Return the (x, y) coordinate for the center point of the cell that contains the specified text.  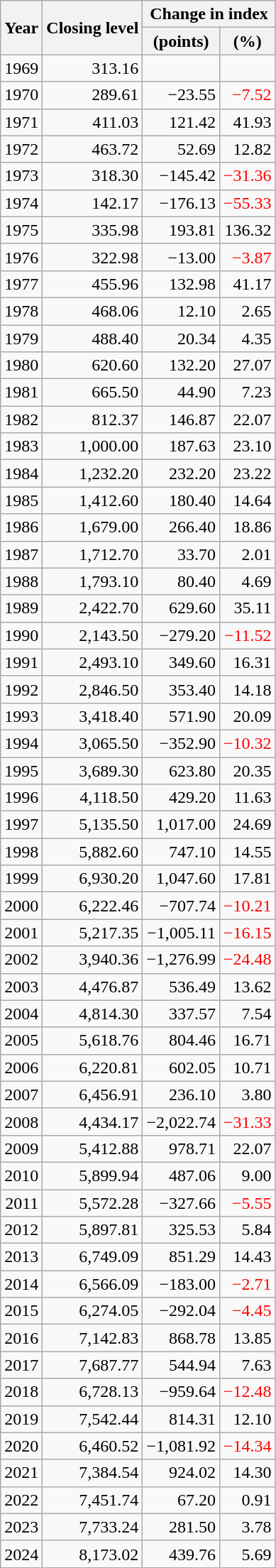
193.81 (182, 230)
18.86 (247, 527)
2018 (21, 1392)
2014 (21, 1284)
14.55 (247, 852)
4,118.50 (92, 798)
281.50 (182, 1527)
2016 (21, 1338)
1983 (21, 446)
12.82 (247, 149)
1985 (21, 500)
−16.15 (247, 933)
851.29 (182, 1257)
−31.36 (247, 176)
1,047.60 (182, 879)
9.00 (247, 1175)
1995 (21, 770)
13.62 (247, 987)
146.87 (182, 420)
2001 (21, 933)
41.17 (247, 284)
−4.45 (247, 1311)
429.20 (182, 798)
3,065.50 (92, 743)
(%) (247, 41)
7,384.54 (92, 1473)
812.37 (92, 420)
1993 (21, 716)
80.40 (182, 581)
6,566.09 (92, 1284)
536.49 (182, 987)
7,451.74 (92, 1500)
7,733.24 (92, 1527)
623.80 (182, 770)
6,456.91 (92, 1095)
5.84 (247, 1230)
6,220.81 (92, 1068)
−2.71 (247, 1284)
1,412.60 (92, 500)
3,418.40 (92, 716)
6,274.05 (92, 1311)
8,173.02 (92, 1554)
620.60 (92, 366)
1974 (21, 203)
−1,005.11 (182, 933)
6,222.46 (92, 906)
2009 (21, 1148)
1975 (21, 230)
−1,276.99 (182, 960)
1986 (21, 527)
411.03 (92, 122)
1972 (21, 149)
33.70 (182, 554)
4.69 (247, 581)
−1,081.92 (182, 1446)
924.02 (182, 1473)
463.72 (92, 149)
1988 (21, 581)
3,940.36 (92, 960)
1,017.00 (182, 825)
5.69 (247, 1554)
136.32 (247, 230)
14.64 (247, 500)
0.91 (247, 1500)
67.20 (182, 1500)
1976 (21, 257)
(points) (182, 41)
322.98 (92, 257)
1997 (21, 825)
−24.48 (247, 960)
−327.66 (182, 1203)
1971 (21, 122)
2,422.70 (92, 608)
41.93 (247, 122)
4,476.87 (92, 987)
2019 (21, 1419)
1982 (21, 420)
2022 (21, 1500)
5,897.81 (92, 1230)
132.98 (182, 284)
747.10 (182, 852)
5,572.28 (92, 1203)
4.35 (247, 339)
1977 (21, 284)
1989 (21, 608)
14.30 (247, 1473)
4,434.17 (92, 1122)
Year (21, 28)
20.09 (247, 716)
6,930.20 (92, 879)
−352.90 (182, 743)
187.63 (182, 446)
3,689.30 (92, 770)
Change in index (209, 14)
2017 (21, 1365)
17.81 (247, 879)
978.71 (182, 1148)
266.40 (182, 527)
180.40 (182, 500)
2023 (21, 1527)
2024 (21, 1554)
5,412.88 (92, 1148)
−707.74 (182, 906)
52.69 (182, 149)
1969 (21, 68)
1987 (21, 554)
7.23 (247, 393)
487.06 (182, 1175)
−176.13 (182, 203)
16.31 (247, 662)
1,712.70 (92, 554)
2,493.10 (92, 662)
2013 (21, 1257)
−55.33 (247, 203)
7.54 (247, 1014)
7,687.77 (92, 1365)
1979 (21, 339)
2020 (21, 1446)
232.20 (182, 473)
349.60 (182, 662)
Closing level (92, 28)
−183.00 (182, 1284)
335.98 (92, 230)
2010 (21, 1175)
121.42 (182, 122)
2012 (21, 1230)
16.71 (247, 1041)
44.90 (182, 393)
1998 (21, 852)
1981 (21, 393)
1996 (21, 798)
629.60 (182, 608)
804.46 (182, 1041)
1978 (21, 311)
2021 (21, 1473)
3.78 (247, 1527)
2003 (21, 987)
814.31 (182, 1419)
2000 (21, 906)
665.50 (92, 393)
2004 (21, 1014)
455.96 (92, 284)
2005 (21, 1041)
20.35 (247, 770)
5,618.76 (92, 1041)
−31.33 (247, 1122)
337.57 (182, 1014)
1992 (21, 689)
10.71 (247, 1068)
2.65 (247, 311)
14.18 (247, 689)
1994 (21, 743)
2011 (21, 1203)
1,232.20 (92, 473)
488.40 (92, 339)
5,135.50 (92, 825)
2,846.50 (92, 689)
−10.32 (247, 743)
20.34 (182, 339)
1973 (21, 176)
142.17 (92, 203)
27.07 (247, 366)
1,000.00 (92, 446)
23.10 (247, 446)
289.61 (92, 95)
1970 (21, 95)
−7.52 (247, 95)
−279.20 (182, 635)
−5.55 (247, 1203)
4,814.30 (92, 1014)
1990 (21, 635)
23.22 (247, 473)
5,899.94 (92, 1175)
468.06 (92, 311)
5,882.60 (92, 852)
−14.34 (247, 1446)
868.78 (182, 1338)
1999 (21, 879)
5,217.35 (92, 933)
−12.48 (247, 1392)
−959.64 (182, 1392)
6,749.09 (92, 1257)
236.10 (182, 1095)
313.16 (92, 68)
353.40 (182, 689)
−23.55 (182, 95)
132.20 (182, 366)
−13.00 (182, 257)
7.63 (247, 1365)
−3.87 (247, 257)
2.01 (247, 554)
2015 (21, 1311)
2008 (21, 1122)
6,460.52 (92, 1446)
7,542.44 (92, 1419)
13.85 (247, 1338)
1984 (21, 473)
7,142.83 (92, 1338)
1991 (21, 662)
35.11 (247, 608)
−145.42 (182, 176)
2007 (21, 1095)
1,679.00 (92, 527)
−10.21 (247, 906)
571.90 (182, 716)
3.80 (247, 1095)
318.30 (92, 176)
602.05 (182, 1068)
2002 (21, 960)
24.69 (247, 825)
6,728.13 (92, 1392)
1,793.10 (92, 581)
11.63 (247, 798)
−2,022.74 (182, 1122)
−292.04 (182, 1311)
2,143.50 (92, 635)
325.53 (182, 1230)
544.94 (182, 1365)
2006 (21, 1068)
439.76 (182, 1554)
1980 (21, 366)
−11.52 (247, 635)
14.43 (247, 1257)
